Identify which cell holds the provided text, then report its [x, y] central coordinate. 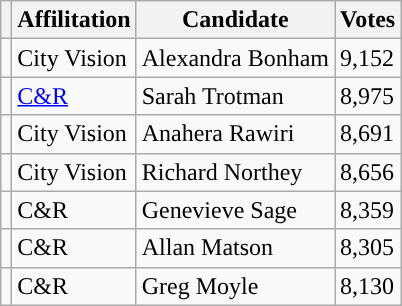
8,691 [368, 134]
8,305 [368, 248]
Anahera Rawiri [235, 134]
8,975 [368, 96]
Richard Northey [235, 172]
Greg Moyle [235, 286]
Candidate [235, 20]
Affilitation [74, 20]
Votes [368, 20]
Genevieve Sage [235, 210]
8,130 [368, 286]
9,152 [368, 58]
Alexandra Bonham [235, 58]
Allan Matson [235, 248]
Sarah Trotman [235, 96]
8,656 [368, 172]
8,359 [368, 210]
